Determine the [X, Y] coordinate at the center of the cell enclosing the given text.  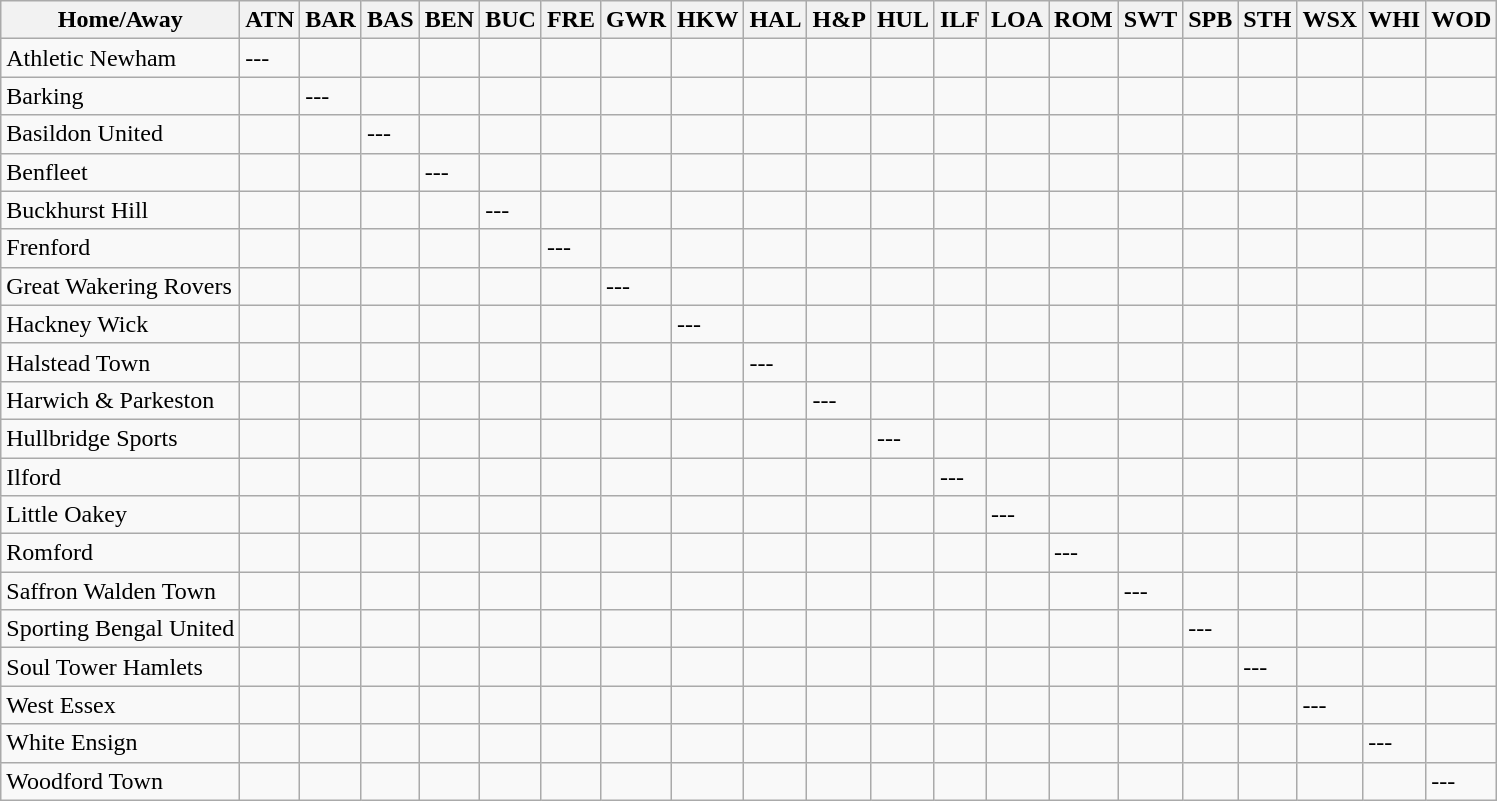
West Essex [120, 705]
Saffron Walden Town [120, 591]
Little Oakey [120, 515]
Home/Away [120, 20]
WHI [1394, 20]
Woodford Town [120, 781]
BUC [511, 20]
Sporting Bengal United [120, 629]
LOA [1018, 20]
H&P [839, 20]
BAR [331, 20]
Halstead Town [120, 362]
Basildon United [120, 134]
Benfleet [120, 172]
Soul Tower Hamlets [120, 667]
Buckhurst Hill [120, 210]
Romford [120, 553]
ROM [1084, 20]
FRE [570, 20]
SPB [1210, 20]
Frenford [120, 248]
White Ensign [120, 743]
ILF [960, 20]
GWR [636, 20]
Athletic Newham [120, 58]
Barking [120, 96]
HUL [902, 20]
HKW [708, 20]
Harwich & Parkeston [120, 400]
HAL [776, 20]
STH [1268, 20]
Hackney Wick [120, 324]
Ilford [120, 477]
BAS [390, 20]
BEN [449, 20]
SWT [1150, 20]
Great Wakering Rovers [120, 286]
ATN [270, 20]
Hullbridge Sports [120, 438]
WOD [1462, 20]
WSX [1330, 20]
